Scan for the cell matching the given text and deliver its [X, Y] coordinate at center. 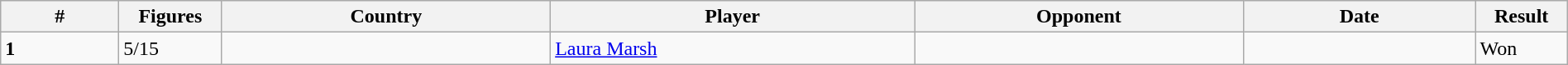
Laura Marsh [733, 48]
Won [1522, 48]
Opponent [1079, 17]
Result [1522, 17]
Date [1360, 17]
Figures [170, 17]
# [60, 17]
1 [60, 48]
5/15 [170, 48]
Country [386, 17]
Player [733, 17]
